Return the (x, y) coordinate for the center point of the cell that contains the specified text.  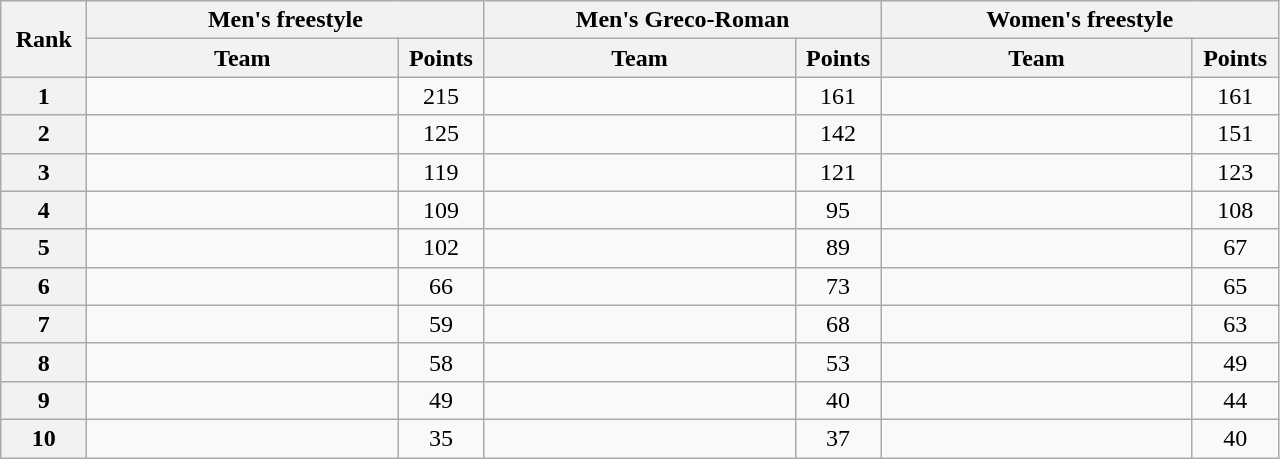
63 (1235, 324)
108 (1235, 210)
9 (44, 400)
121 (838, 172)
123 (1235, 172)
1 (44, 96)
102 (441, 248)
68 (838, 324)
44 (1235, 400)
151 (1235, 134)
59 (441, 324)
142 (838, 134)
65 (1235, 286)
37 (838, 438)
Rank (44, 39)
4 (44, 210)
95 (838, 210)
66 (441, 286)
119 (441, 172)
6 (44, 286)
3 (44, 172)
Men's freestyle (286, 20)
10 (44, 438)
7 (44, 324)
215 (441, 96)
8 (44, 362)
35 (441, 438)
109 (441, 210)
67 (1235, 248)
73 (838, 286)
58 (441, 362)
2 (44, 134)
Men's Greco-Roman (682, 20)
53 (838, 362)
5 (44, 248)
125 (441, 134)
89 (838, 248)
Women's freestyle (1080, 20)
